Scan for the cell matching the given text and deliver its (x, y) coordinate at center. 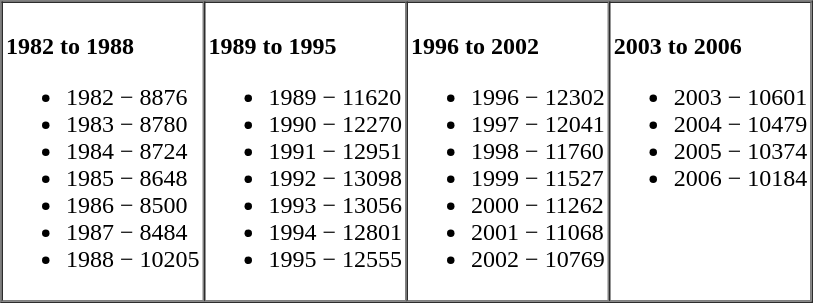
1982 to 19881982 − 88761983 − 87801984 − 87241985 − 86481986 − 85001987 − 84841988 − 10205 (104, 152)
1996 to 20021996 − 123021997 − 120411998 − 117601999 − 115272000 − 112622001 − 110682002 − 10769 (508, 152)
2003 to 20062003 − 106012004 − 104792005 − 103742006 − 10184 (710, 152)
1989 to 19951989 − 116201990 − 122701991 − 129511992 − 130981993 − 130561994 − 128011995 − 12555 (306, 152)
